Return [x, y] of the center of cell containing provided text 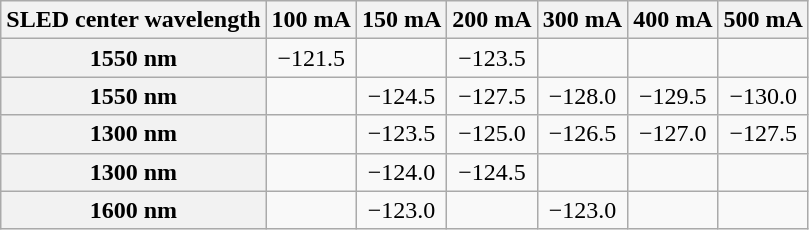
−130.0 [763, 96]
SLED center wavelength [134, 20]
−124.0 [401, 172]
−127.0 [673, 134]
300 mA [582, 20]
−126.5 [582, 134]
400 mA [673, 20]
100 mA [311, 20]
−129.5 [673, 96]
150 mA [401, 20]
−125.0 [492, 134]
−128.0 [582, 96]
500 mA [763, 20]
1600 nm [134, 210]
−121.5 [311, 58]
200 mA [492, 20]
